From the cell containing the given text, extract its center point as [x, y] coordinate. 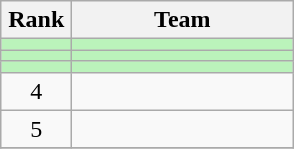
4 [36, 91]
Rank [36, 20]
5 [36, 129]
Team [182, 20]
